Extract the [X, Y] coordinate from the center of the cell holding the provided text.  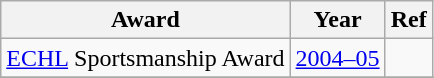
2004–05 [338, 58]
Ref [408, 20]
ECHL Sportsmanship Award [146, 58]
Award [146, 20]
Year [338, 20]
